Scan for the cell matching the given text and deliver its [X, Y] coordinate at center. 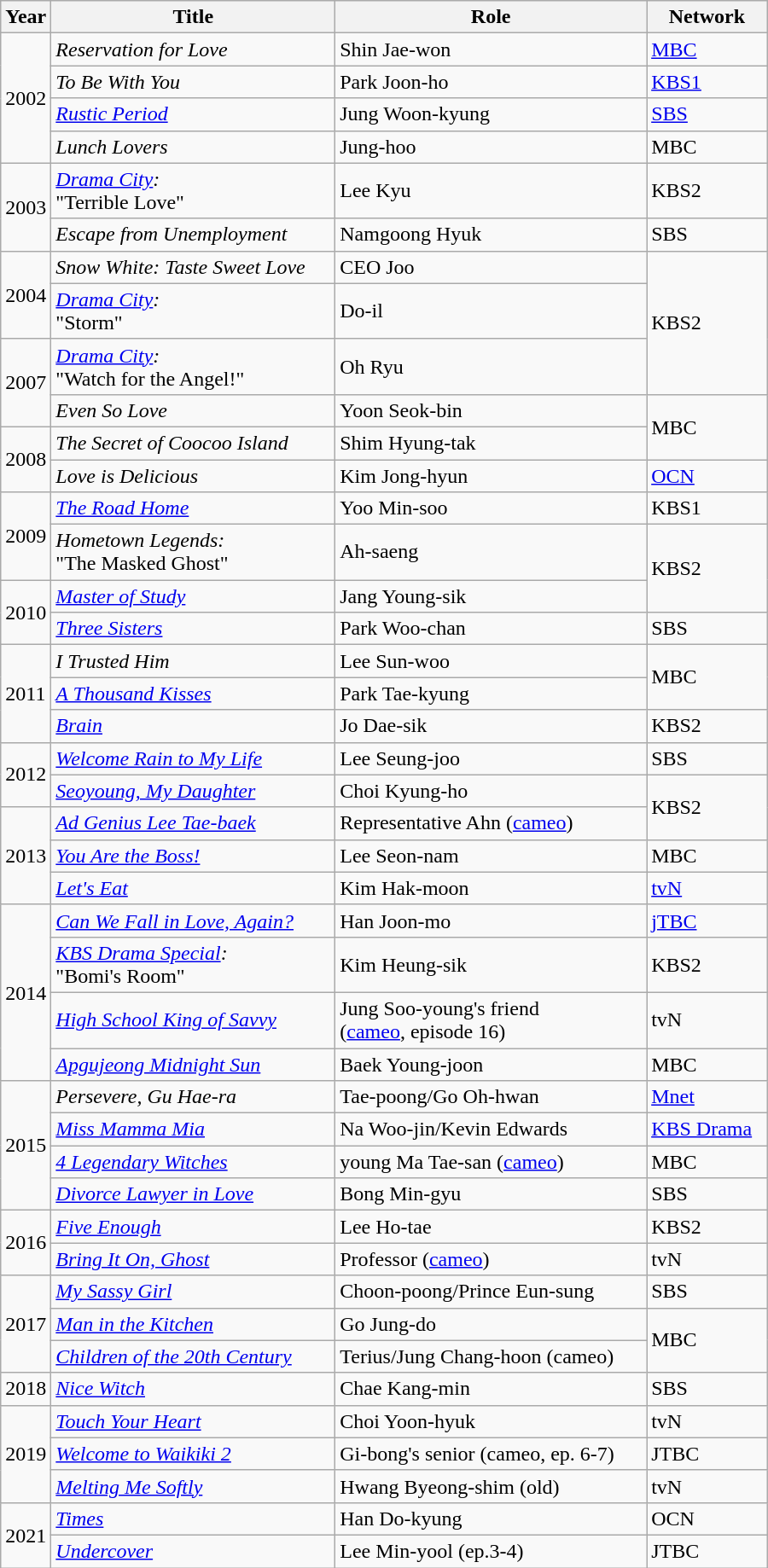
Lee Kyu [492, 191]
2016 [26, 1243]
Divorce Lawyer in Love [193, 1194]
Touch Your Heart [193, 1421]
Jang Young-sik [492, 596]
2021 [26, 1535]
Na Woo-jin/Kevin Edwards [492, 1130]
2018 [26, 1389]
Persevere, Gu Hae-ra [193, 1097]
Ah-saeng [492, 553]
2002 [26, 98]
Shim Hyung-tak [492, 443]
2007 [26, 382]
Man in the Kitchen [193, 1324]
I Trusted Him [193, 661]
Do-il [492, 311]
2019 [26, 1454]
KBS Drama Special:"Bomi's Room" [193, 964]
Park Joon-ho [492, 82]
Lee Seung-joo [492, 758]
KBS Drama [707, 1130]
jTBC [707, 920]
Children of the 20th Century [193, 1356]
Hometown Legends:"The Masked Ghost" [193, 553]
Network [707, 17]
Professor (cameo) [492, 1259]
Han Joon-mo [492, 920]
Kim Heung-sik [492, 964]
Apgujeong Midnight Sun [193, 1064]
Escape from Unemployment [193, 235]
Shin Jae-won [492, 49]
Undercover [193, 1551]
2010 [26, 613]
Welcome Rain to My Life [193, 758]
Brain [193, 726]
2015 [26, 1146]
2014 [26, 992]
The Road Home [193, 508]
Chae Kang-min [492, 1389]
Choon-poong/Prince Eun-sung [492, 1292]
young Ma Tae-san (cameo) [492, 1162]
Jung-hoo [492, 147]
Park Tae-kyung [492, 694]
Seoyoung, My Daughter [193, 791]
Representative Ahn (cameo) [492, 823]
Year [26, 17]
Drama City:"Storm" [193, 311]
Kim Jong-hyun [492, 475]
Three Sisters [193, 629]
Lee Ho-tae [492, 1227]
2011 [26, 694]
Five Enough [193, 1227]
Master of Study [193, 596]
Even So Love [193, 410]
Namgoong Hyuk [492, 235]
Mnet [707, 1097]
Drama City:"Terrible Love" [193, 191]
2003 [26, 206]
Lee Seon-nam [492, 856]
Let's Eat [193, 888]
Can We Fall in Love, Again? [193, 920]
2008 [26, 459]
Go Jung-do [492, 1324]
Rustic Period [193, 114]
Yoon Seok-bin [492, 410]
Nice Witch [193, 1389]
Hwang Byeong-shim (old) [492, 1486]
Baek Young-joon [492, 1064]
Bring It On, Ghost [193, 1259]
Han Do-kyung [492, 1519]
CEO Joo [492, 267]
Title [193, 17]
Lee Sun-woo [492, 661]
Gi-bong's senior (cameo, ep. 6-7) [492, 1454]
Jung Woon-kyung [492, 114]
My Sassy Girl [193, 1292]
Tae-poong/Go Oh-hwan [492, 1097]
Bong Min-gyu [492, 1194]
Miss Mamma Mia [193, 1130]
2009 [26, 536]
Reservation for Love [193, 49]
4 Legendary Witches [193, 1162]
The Secret of Coocoo Island [193, 443]
2017 [26, 1324]
Ad Genius Lee Tae-baek [193, 823]
A Thousand Kisses [193, 694]
Choi Yoon-hyuk [492, 1421]
Snow White: Taste Sweet Love [193, 267]
To Be With You [193, 82]
You Are the Boss! [193, 856]
Jo Dae-sik [492, 726]
Yoo Min-soo [492, 508]
Kim Hak-moon [492, 888]
2012 [26, 775]
2004 [26, 295]
Lunch Lovers [193, 147]
Choi Kyung-ho [492, 791]
Love is Delicious [193, 475]
Welcome to Waikiki 2 [193, 1454]
Times [193, 1519]
High School King of Savvy [193, 1020]
Role [492, 17]
Park Woo-chan [492, 629]
Jung Soo-young's friend (cameo, episode 16) [492, 1020]
Lee Min-yool (ep.3-4) [492, 1551]
Drama City:"Watch for the Angel!" [193, 367]
Terius/Jung Chang-hoon (cameo) [492, 1356]
Melting Me Softly [193, 1486]
2013 [26, 856]
Oh Ryu [492, 367]
